Find where the given text appears and provide that cell's center as (x, y) coordinate. 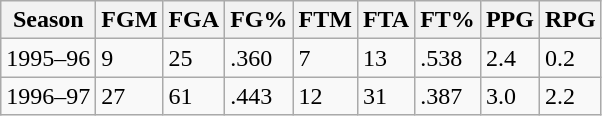
1995–96 (48, 58)
12 (325, 96)
FT% (448, 20)
0.2 (570, 58)
2.4 (510, 58)
27 (130, 96)
3.0 (510, 96)
13 (386, 58)
25 (194, 58)
7 (325, 58)
FTM (325, 20)
2.2 (570, 96)
1996–97 (48, 96)
9 (130, 58)
31 (386, 96)
FGA (194, 20)
.443 (259, 96)
PPG (510, 20)
RPG (570, 20)
FG% (259, 20)
FGM (130, 20)
61 (194, 96)
.360 (259, 58)
Season (48, 20)
.387 (448, 96)
FTA (386, 20)
.538 (448, 58)
